Return the (X, Y) coordinate for the center point of the cell that contains the specified text.  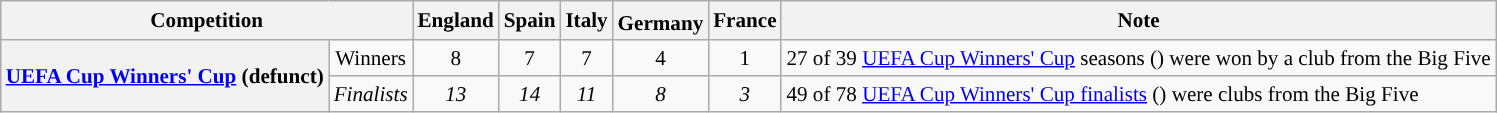
4 (661, 58)
Winners (371, 58)
England (456, 20)
Spain (530, 20)
11 (586, 94)
UEFA Cup Winners' Cup (defunct) (165, 76)
14 (530, 94)
Germany (661, 20)
Competition (207, 20)
13 (456, 94)
3 (744, 94)
49 of 78 UEFA Cup Winners' Cup finalists () were clubs from the Big Five (1138, 94)
27 of 39 UEFA Cup Winners' Cup seasons () were won by a club from the Big Five (1138, 58)
1 (744, 58)
Finalists (371, 94)
Italy (586, 20)
France (744, 20)
Note (1138, 20)
